From the cell containing the given text, extract its center point as (x, y) coordinate. 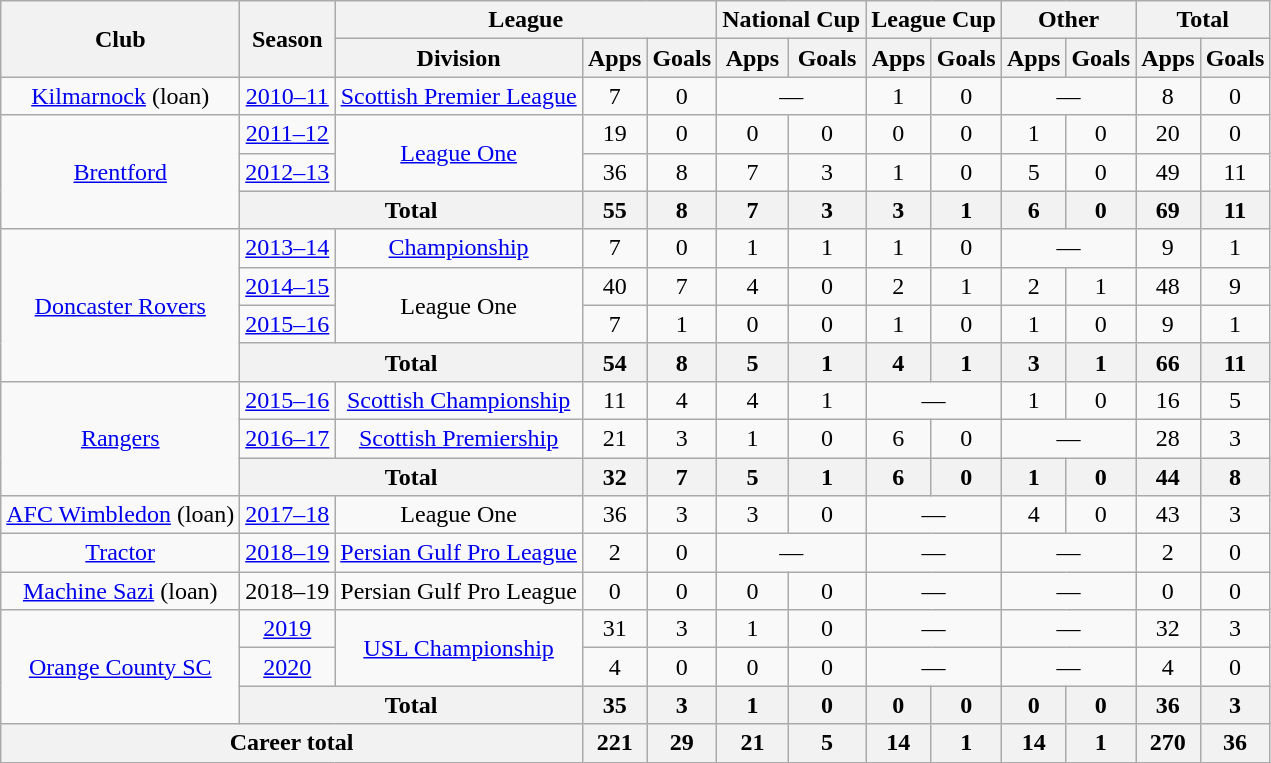
Scottish Premiership (459, 438)
35 (614, 705)
48 (1168, 286)
Club (120, 39)
USL Championship (459, 648)
270 (1168, 743)
221 (614, 743)
28 (1168, 438)
43 (1168, 515)
Season (288, 39)
20 (1168, 134)
40 (614, 286)
2017–18 (288, 515)
2020 (288, 667)
Doncaster Rovers (120, 305)
Division (459, 58)
2011–12 (288, 134)
League (526, 20)
16 (1168, 400)
2019 (288, 629)
2014–15 (288, 286)
29 (682, 743)
2010–11 (288, 96)
Scottish Premier League (459, 96)
2013–14 (288, 248)
69 (1168, 210)
Rangers (120, 438)
2012–13 (288, 172)
54 (614, 362)
2016–17 (288, 438)
Kilmarnock (loan) (120, 96)
Tractor (120, 553)
Championship (459, 248)
Scottish Championship (459, 400)
Orange County SC (120, 667)
44 (1168, 477)
31 (614, 629)
55 (614, 210)
Other (1068, 20)
Machine Sazi (loan) (120, 591)
49 (1168, 172)
19 (614, 134)
66 (1168, 362)
National Cup (792, 20)
AFC Wimbledon (loan) (120, 515)
Career total (292, 743)
League Cup (934, 20)
Brentford (120, 172)
